Search for the cell housing the specified text and yield its [X, Y] center coordinate. 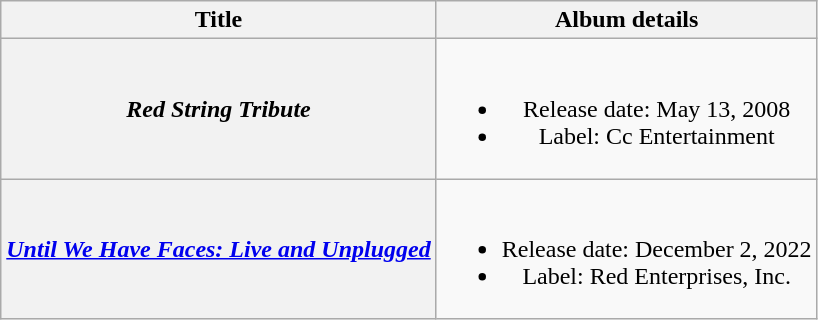
Red String Tribute [218, 109]
Album details [626, 20]
Until We Have Faces: Live and Unplugged [218, 249]
Title [218, 20]
Release date: December 2, 2022Label: Red Enterprises, Inc. [626, 249]
Release date: May 13, 2008Label: Cc Entertainment [626, 109]
